Capture the cell that displays the provided text and extract its (x, y) central coordinate. 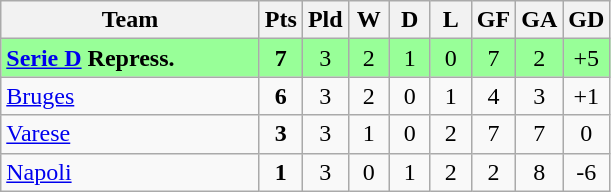
Napoli (130, 172)
+1 (586, 96)
Team (130, 20)
Pts (280, 20)
W (368, 20)
Varese (130, 134)
GA (540, 20)
Pld (325, 20)
Serie D Repress. (130, 58)
-6 (586, 172)
L (450, 20)
GF (493, 20)
8 (540, 172)
+5 (586, 58)
6 (280, 96)
D (410, 20)
GD (586, 20)
4 (493, 96)
Bruges (130, 96)
